Determine the [X, Y] coordinate at the center of the cell enclosing the given text.  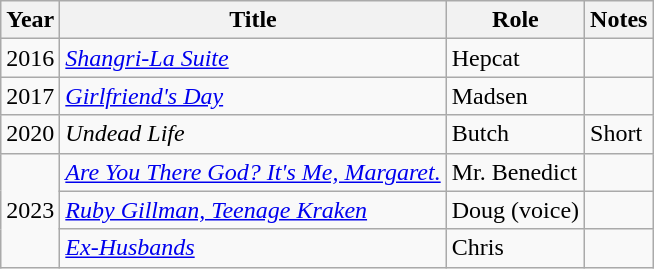
Notes [619, 20]
Butch [515, 134]
Girlfriend's Day [253, 96]
Role [515, 20]
Hepcat [515, 58]
Year [30, 20]
Shangri-La Suite [253, 58]
Doug (voice) [515, 210]
Short [619, 134]
2020 [30, 134]
Are You There God? It's Me, Margaret. [253, 172]
Title [253, 20]
Undead Life [253, 134]
Mr. Benedict [515, 172]
Madsen [515, 96]
2023 [30, 210]
Ex-Husbands [253, 248]
Chris [515, 248]
2017 [30, 96]
Ruby Gillman, Teenage Kraken [253, 210]
2016 [30, 58]
